For the text-containing cell, return its midpoint in (x, y) coordinate format. 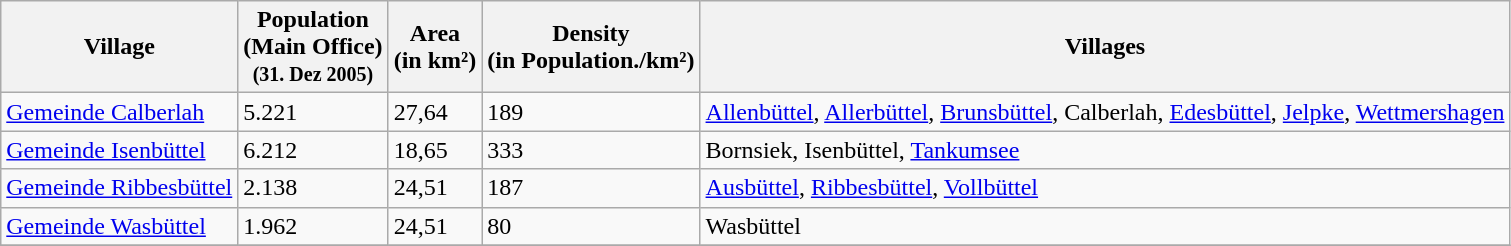
Bornsiek, Isenbüttel, Tankumsee (1105, 150)
Village (120, 47)
Gemeinde Ribbesbüttel (120, 188)
Gemeinde Wasbüttel (120, 226)
18,65 (435, 150)
Gemeinde Calberlah (120, 112)
189 (591, 112)
333 (591, 150)
5.221 (313, 112)
187 (591, 188)
Villages (1105, 47)
Gemeinde Isenbüttel (120, 150)
80 (591, 226)
Ausbüttel, Ribbesbüttel, Vollbüttel (1105, 188)
Allenbüttel, Allerbüttel, Brunsbüttel, Calberlah, Edesbüttel, Jelpke, Wettmershagen (1105, 112)
Wasbüttel (1105, 226)
6.212 (313, 150)
Density(in Population./km²) (591, 47)
Population(Main Office)(31. Dez 2005) (313, 47)
27,64 (435, 112)
Area(in km²) (435, 47)
1.962 (313, 226)
2.138 (313, 188)
